Detect which cell encompasses the target text, then output its [x, y] center coordinate. 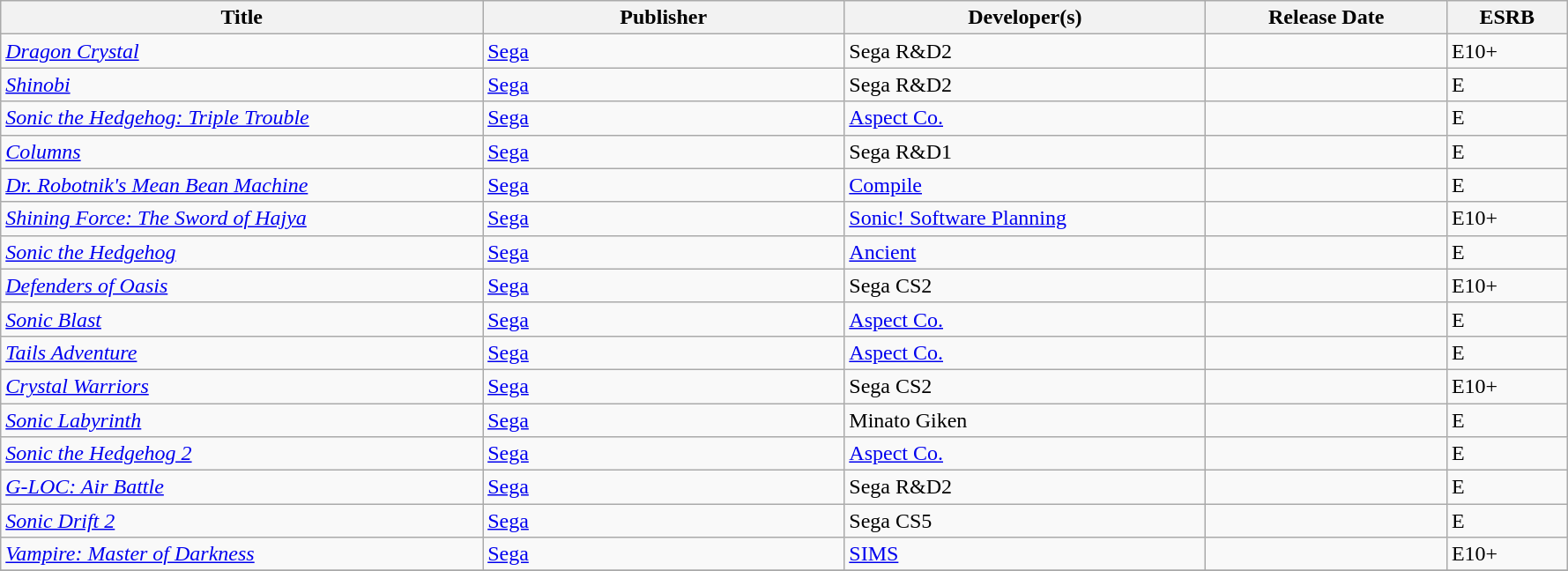
Sega R&D1 [1025, 152]
Vampire: Master of Darkness [242, 554]
Compile [1025, 185]
Dr. Robotnik's Mean Bean Machine [242, 185]
Dragon Crystal [242, 51]
Developer(s) [1025, 18]
Sonic! Software Planning [1025, 219]
SIMS [1025, 554]
Defenders of Oasis [242, 285]
G-LOC: Air Battle [242, 487]
Ancient [1025, 252]
Shining Force: The Sword of Hajya [242, 219]
Crystal Warriors [242, 386]
Shinobi [242, 85]
Sonic Labyrinth [242, 420]
Release Date [1326, 18]
Minato Giken [1025, 420]
Publisher [664, 18]
Sonic Drift 2 [242, 521]
Tails Adventure [242, 352]
Title [242, 18]
ESRB [1507, 18]
Sonic Blast [242, 319]
Sonic the Hedgehog [242, 252]
Columns [242, 152]
Sonic the Hedgehog 2 [242, 454]
Sonic the Hedgehog: Triple Trouble [242, 118]
Sega CS5 [1025, 521]
